Locate the cell with the specified text and output its (x, y) center coordinate. 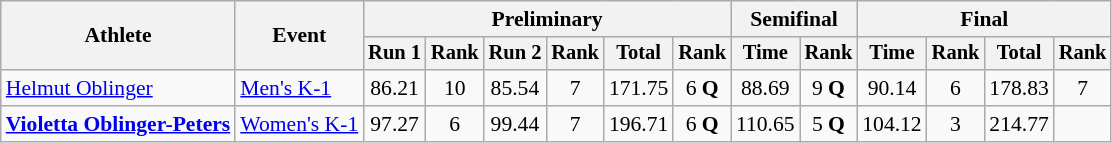
10 (455, 88)
Men's K-1 (299, 88)
196.71 (638, 124)
99.44 (516, 124)
88.69 (766, 88)
86.21 (394, 88)
Athlete (118, 36)
Preliminary (547, 19)
Event (299, 36)
9 Q (829, 88)
Violetta Oblinger-Peters (118, 124)
97.27 (394, 124)
110.65 (766, 124)
Helmut Oblinger (118, 88)
178.83 (1018, 88)
Run 2 (516, 54)
5 Q (829, 124)
Final (984, 19)
Semifinal (794, 19)
3 (956, 124)
85.54 (516, 88)
Women's K-1 (299, 124)
Run 1 (394, 54)
171.75 (638, 88)
90.14 (892, 88)
104.12 (892, 124)
214.77 (1018, 124)
